Pinpoint the cell where the given text exists, returning its (X, Y) midpoint coordinate. 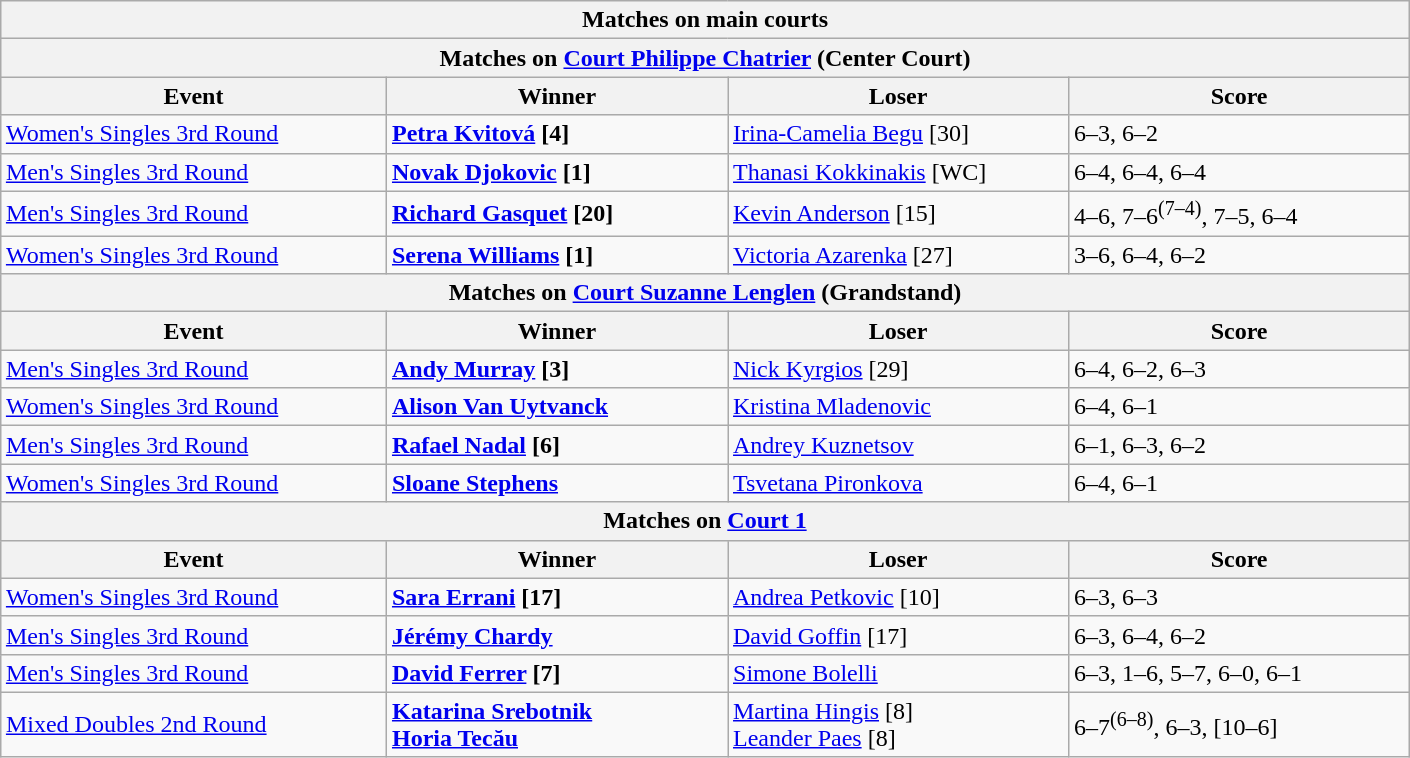
Andrea Petkovic [10] (898, 597)
Matches on main courts (704, 20)
Mixed Doubles 2nd Round (193, 724)
Matches on Court 1 (704, 521)
3–6, 6–4, 6–2 (1240, 255)
David Ferrer [7] (556, 673)
Petra Kvitová [4] (556, 134)
Matches on Court Philippe Chatrier (Center Court) (704, 58)
6–3, 1–6, 5–7, 6–0, 6–1 (1240, 673)
Andrey Kuznetsov (898, 445)
Victoria Azarenka [27] (898, 255)
6–3, 6–4, 6–2 (1240, 635)
Richard Gasquet [20] (556, 214)
6–3, 6–2 (1240, 134)
6–3, 6–3 (1240, 597)
David Goffin [17] (898, 635)
Sloane Stephens (556, 483)
Thanasi Kokkinakis [WC] (898, 172)
Andy Murray [3] (556, 369)
Serena Williams [1] (556, 255)
Nick Kyrgios [29] (898, 369)
Rafael Nadal [6] (556, 445)
Sara Errani [17] (556, 597)
4–6, 7–6(7–4), 7–5, 6–4 (1240, 214)
Kevin Anderson [15] (898, 214)
Irina-Camelia Begu [30] (898, 134)
Simone Bolelli (898, 673)
6–4, 6–4, 6–4 (1240, 172)
Tsvetana Pironkova (898, 483)
Alison Van Uytvanck (556, 407)
Jérémy Chardy (556, 635)
6–4, 6–2, 6–3 (1240, 369)
6–1, 6–3, 6–2 (1240, 445)
Matches on Court Suzanne Lenglen (Grandstand) (704, 293)
Novak Djokovic [1] (556, 172)
Katarina Srebotnik Horia Tecău (556, 724)
6–7(6–8), 6–3, [10–6] (1240, 724)
Martina Hingis [8] Leander Paes [8] (898, 724)
Kristina Mladenovic (898, 407)
